For the text-containing cell, return its midpoint in (X, Y) coordinate format. 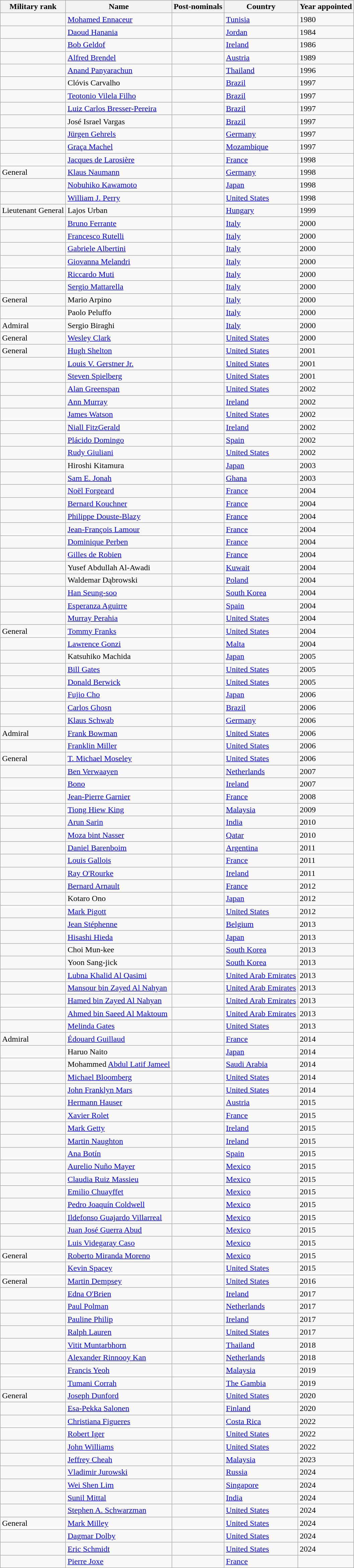
Ralph Lauren (118, 1332)
Stephen A. Schwarzman (118, 1510)
Robert Iger (118, 1434)
Eric Schmidt (118, 1549)
Jean Stéphenne (118, 924)
Melinda Gates (118, 1026)
Pauline Philip (118, 1319)
Post-nominals (198, 7)
Martin Dempsey (118, 1281)
Aurelio Nuño Mayer (118, 1166)
Hiroshi Kitamura (118, 465)
Waldemar Dąbrowski (118, 580)
Qatar (261, 835)
Steven Spielberg (118, 376)
Francis Yeoh (118, 1370)
Mohamed Ennaceur (118, 19)
John Williams (118, 1447)
Giovanna Melandri (118, 262)
Wesley Clark (118, 338)
Riccardo Muti (118, 274)
Dominique Perben (118, 542)
Noël Forgeard (118, 491)
Singapore (261, 1485)
Country (261, 7)
Gabriele Albertini (118, 249)
Hermann Hauser (118, 1103)
Christiana Figueres (118, 1421)
Jean-François Lamour (118, 529)
2016 (326, 1281)
Jürgen Gehrels (118, 134)
Sunil Mittal (118, 1498)
1999 (326, 211)
1996 (326, 70)
Klaus Naumann (118, 172)
Graça Machel (118, 147)
Yusef Abdullah Al-Awadi (118, 568)
Mansour bin Zayed Al Nahyan (118, 988)
Sam E. Jonah (118, 478)
Bill Gates (118, 669)
Martin Naughton (118, 1141)
Katsuhiko Machida (118, 657)
Hamed bin Zayed Al Nahyan (118, 1001)
Alfred Brendel (118, 58)
2009 (326, 810)
Carlos Ghosn (118, 707)
Ann Murray (118, 402)
Ana Botín (118, 1153)
Belgium (261, 924)
Plácido Domingo (118, 440)
William J. Perry (118, 198)
Kotaro Ono (118, 899)
Dagmar Dolby (118, 1536)
Tunisia (261, 19)
Bob Geldof (118, 45)
Costa Rica (261, 1421)
Anand Panyarachun (118, 70)
Michael Bloomberg (118, 1077)
Daoud Hanania (118, 32)
Franklin Miller (118, 746)
Sergio Mattarella (118, 287)
Mozambique (261, 147)
Louis V. Gerstner Jr. (118, 363)
Malta (261, 644)
Han Seung-soo (118, 593)
Murray Perahia (118, 618)
Louis Gallois (118, 861)
John Franklyn Mars (118, 1090)
Pedro Joaquín Coldwell (118, 1205)
1984 (326, 32)
Mark Getty (118, 1128)
Tommy Franks (118, 631)
Saudi Arabia (261, 1064)
Ghana (261, 478)
Bernard Arnault (118, 886)
Joseph Dunford (118, 1396)
Choi Mun-kee (118, 950)
1980 (326, 19)
Kevin Spacey (118, 1268)
Name (118, 7)
Lawrence Gonzi (118, 644)
Esa-Pekka Salonen (118, 1409)
Esperanza Aguirre (118, 606)
Haruo Naito (118, 1052)
Roberto Miranda Moreno (118, 1256)
Paolo Peluffo (118, 312)
Clóvis Carvalho (118, 83)
Ahmed bin Saeed Al Maktoum (118, 1014)
Fujio Cho (118, 695)
Édouard Guillaud (118, 1039)
1989 (326, 58)
Mohammed Abdul Latif Jameel (118, 1064)
Luiz Carlos Bresser-Pereira (118, 108)
Hungary (261, 211)
Tumani Corrah (118, 1383)
Pierre Joxe (118, 1561)
Philippe Douste-Blazy (118, 516)
Jacques de Larosière (118, 160)
Arun Sarin (118, 822)
Sergio Biraghi (118, 325)
Niall FitzGerald (118, 427)
Yoon Sang-jick (118, 962)
Gilles de Robien (118, 554)
Argentina (261, 848)
Paul Polman (118, 1306)
Military rank (33, 7)
Luis Videgaray Caso (118, 1243)
James Watson (118, 415)
Edna O'Brien (118, 1294)
Alan Greenspan (118, 389)
Kuwait (261, 568)
Tiong Hiew King (118, 810)
2023 (326, 1460)
Jean-Pierre Garnier (118, 797)
Francesco Rutelli (118, 236)
T. Michael Moseley (118, 758)
The Gambia (261, 1383)
José Israel Vargas (118, 121)
Lieutenant General (33, 211)
Moza bint Nasser (118, 835)
Ben Verwaayen (118, 771)
Bruno Ferrante (118, 223)
Vladimir Jurowski (118, 1472)
Donald Berwick (118, 682)
Year appointed (326, 7)
Finland (261, 1409)
Xavier Rolet (118, 1115)
Vitit Muntarbhorn (118, 1345)
Alexander Rinnooy Kan (118, 1357)
Ray O'Rourke (118, 873)
Nobuhiko Kawamoto (118, 185)
Bono (118, 784)
Poland (261, 580)
Russia (261, 1472)
Mario Arpino (118, 300)
Rudy Giuliani (118, 453)
Teotonio Vilela Filho (118, 96)
Wei Shen Lim (118, 1485)
2008 (326, 797)
Bernard Kouchner (118, 504)
Mark Pigott (118, 911)
Mark Milley (118, 1523)
Claudia Ruiz Massieu (118, 1179)
Jordan (261, 32)
Emilio Chuayffet (118, 1192)
Jeffrey Cheah (118, 1460)
Lajos Urban (118, 211)
Ildefonso Guajardo Villarreal (118, 1217)
Hugh Shelton (118, 351)
Daniel Barenboim (118, 848)
Lubna Khalid Al Qasimi (118, 975)
Hisashi Hieda (118, 937)
1986 (326, 45)
Frank Bowman (118, 733)
Klaus Schwab (118, 720)
Juan José Guerra Abud (118, 1230)
